Return [X, Y] of the center of cell containing provided text 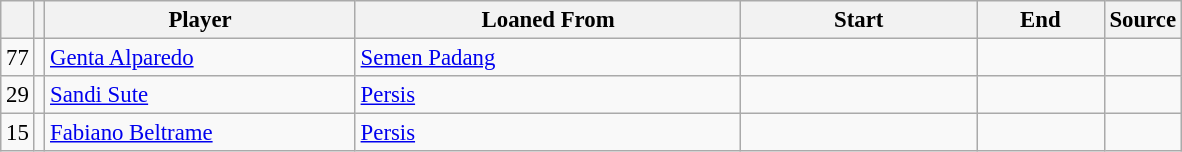
Player [200, 20]
Start [859, 20]
15 [18, 133]
77 [18, 58]
Genta Alparedo [200, 58]
Sandi Sute [200, 95]
Loaned From [548, 20]
29 [18, 95]
Semen Padang [548, 58]
End [1040, 20]
Fabiano Beltrame [200, 133]
Source [1142, 20]
